From the cell containing the given text, extract its center point as (X, Y) coordinate. 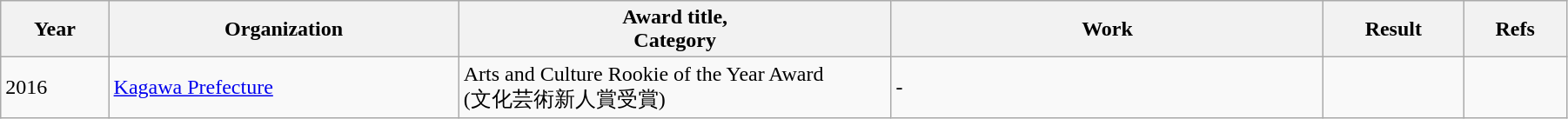
Organization (284, 30)
Refs (1516, 30)
Arts and Culture Rookie of the Year Award(文化芸術新人賞受賞) (675, 88)
- (1107, 88)
2016 (55, 88)
Result (1394, 30)
Kagawa Prefecture (284, 88)
Work (1107, 30)
Award title,Category (675, 30)
Year (55, 30)
